From the cell containing the given text, extract its center point as [X, Y] coordinate. 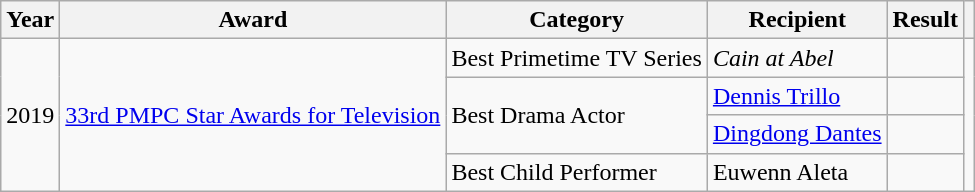
Year [30, 20]
Result [925, 20]
Euwenn Aleta [797, 172]
Dingdong Dantes [797, 134]
Best Drama Actor [576, 115]
Award [253, 20]
Best Child Performer [576, 172]
Category [576, 20]
Dennis Trillo [797, 96]
Recipient [797, 20]
Best Primetime TV Series [576, 58]
33rd PMPC Star Awards for Television [253, 115]
Cain at Abel [797, 58]
2019 [30, 115]
